Capture the cell that displays the provided text and extract its (X, Y) central coordinate. 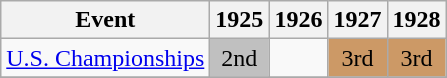
1927 (358, 20)
Event (106, 20)
1926 (298, 20)
1925 (240, 20)
U.S. Championships (106, 58)
2nd (240, 58)
1928 (416, 20)
